Capture the cell that displays the provided text and extract its (x, y) central coordinate. 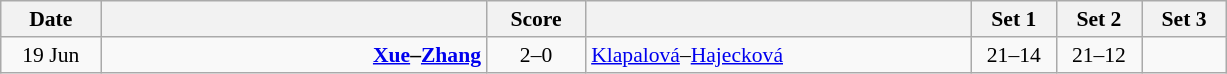
Set 1 (1014, 19)
Set 2 (1098, 19)
Date (51, 19)
Set 3 (1184, 19)
Score (536, 19)
2–0 (536, 55)
21–14 (1014, 55)
Klapalová–Hajecková (778, 55)
Xue–Zhang (294, 55)
19 Jun (51, 55)
21–12 (1098, 55)
